Locate the cell with the specified text and output its (X, Y) center coordinate. 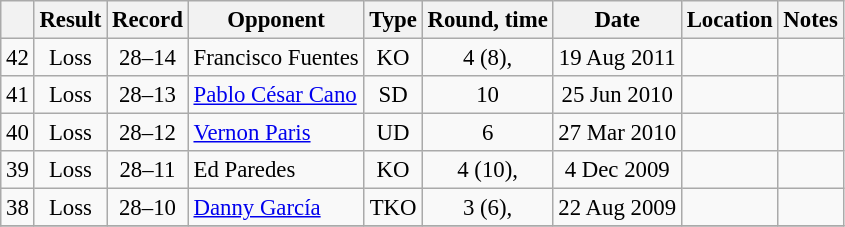
Pablo César Cano (276, 95)
28–12 (148, 133)
28–11 (148, 170)
Round, time (488, 20)
Type (393, 20)
40 (18, 133)
Date (617, 20)
39 (18, 170)
Record (148, 20)
Opponent (276, 20)
Location (730, 20)
Notes (810, 20)
28–14 (148, 58)
10 (488, 95)
42 (18, 58)
Result (70, 20)
SD (393, 95)
6 (488, 133)
27 Mar 2010 (617, 133)
TKO (393, 208)
Ed Paredes (276, 170)
28–13 (148, 95)
3 (6), (488, 208)
4 (8), (488, 58)
Francisco Fuentes (276, 58)
19 Aug 2011 (617, 58)
Vernon Paris (276, 133)
41 (18, 95)
38 (18, 208)
Danny García (276, 208)
UD (393, 133)
22 Aug 2009 (617, 208)
4 Dec 2009 (617, 170)
28–10 (148, 208)
25 Jun 2010 (617, 95)
4 (10), (488, 170)
